Search for the cell housing the specified text and yield its [x, y] center coordinate. 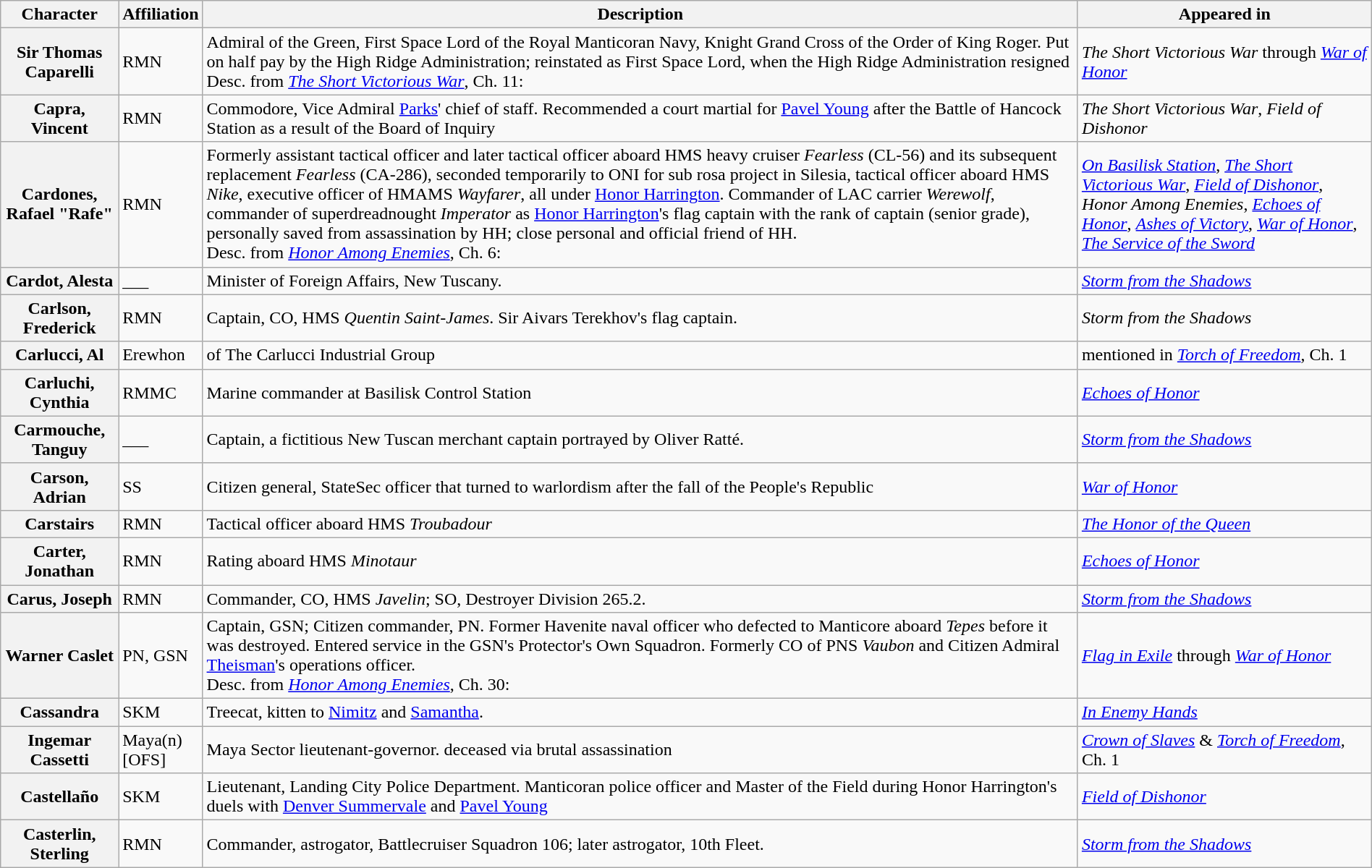
Field of Dishonor [1224, 797]
Citizen general, StateSec officer that turned to warlordism after the fall of the People's Republic [640, 486]
Flag in Exile through War of Honor [1224, 655]
Captain, a fictitious New Tuscan merchant captain portrayed by Oliver Ratté. [640, 440]
Carson, Adrian [59, 486]
Maya(n)[OFS] [161, 749]
Cassandra [59, 712]
PN, GSN [161, 655]
Crown of Slaves & Torch of Freedom, Ch. 1 [1224, 749]
Tactical officer aboard HMS Troubadour [640, 524]
Description [640, 14]
Carlucci, Al [59, 355]
Carus, Joseph [59, 598]
Rating aboard HMS Minotaur [640, 561]
Cardot, Alesta [59, 281]
Commander, astrogator, Battlecruiser Squadron 106; later astrogator, 10th Fleet. [640, 843]
Carlson, Frederick [59, 318]
Carter, Jonathan [59, 561]
Commander, CO, HMS Javelin; SO, Destroyer Division 265.2. [640, 598]
Cardones, Rafael "Rafe" [59, 204]
mentioned in Torch of Freedom, Ch. 1 [1224, 355]
The Honor of the Queen [1224, 524]
War of Honor [1224, 486]
Sir Thomas Caparelli [59, 61]
In Enemy Hands [1224, 712]
The Short Victorious War, Field of Dishonor [1224, 119]
Capra, Vincent [59, 119]
Appeared in [1224, 14]
Ingemar Cassetti [59, 749]
Erewhon [161, 355]
Treecat, kitten to Nimitz and Samantha. [640, 712]
Castellaño [59, 797]
Casterlin, Sterling [59, 843]
Carstairs [59, 524]
Character [59, 14]
Carluchi, Cynthia [59, 392]
Minister of Foreign Affairs, New Tuscany. [640, 281]
of The Carlucci Industrial Group [640, 355]
Affiliation [161, 14]
SS [161, 486]
Maya Sector lieutenant-governor. deceased via brutal assassination [640, 749]
RMMC [161, 392]
Carmouche, Tanguy [59, 440]
Warner Caslet [59, 655]
Marine commander at Basilisk Control Station [640, 392]
Captain, CO, HMS Quentin Saint-James. Sir Aivars Terekhov's flag captain. [640, 318]
The Short Victorious War through War of Honor [1224, 61]
